Return [x, y] of the center of cell containing provided text 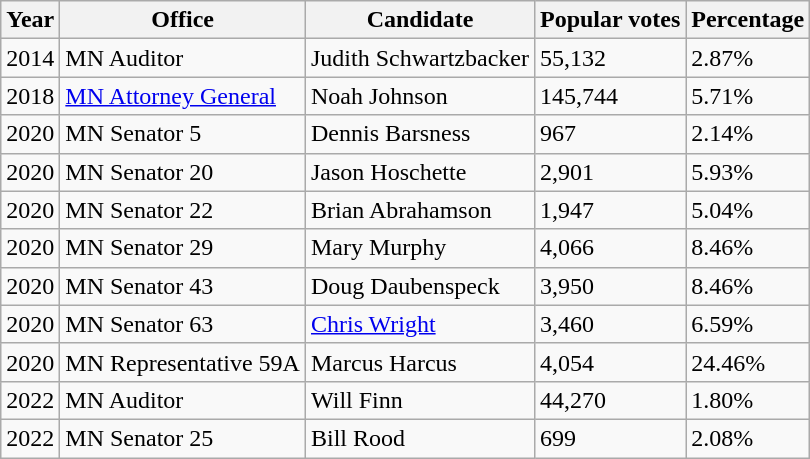
3,460 [610, 324]
Bill Rood [420, 438]
Office [183, 20]
Brian Abrahamson [420, 210]
1.80% [748, 400]
Will Finn [420, 400]
2.87% [748, 58]
24.46% [748, 362]
Percentage [748, 20]
Noah Johnson [420, 96]
2014 [30, 58]
Chris Wright [420, 324]
5.93% [748, 172]
MN Senator 22 [183, 210]
6.59% [748, 324]
1,947 [610, 210]
699 [610, 438]
967 [610, 134]
Dennis Barsness [420, 134]
MN Senator 25 [183, 438]
2.14% [748, 134]
4,054 [610, 362]
MN Representative 59A [183, 362]
2018 [30, 96]
Candidate [420, 20]
Judith Schwartzbacker [420, 58]
Marcus Harcus [420, 362]
2.08% [748, 438]
55,132 [610, 58]
Popular votes [610, 20]
MN Senator 63 [183, 324]
MN Senator 5 [183, 134]
MN Attorney General [183, 96]
5.71% [748, 96]
MN Senator 20 [183, 172]
MN Senator 43 [183, 286]
4,066 [610, 248]
Year [30, 20]
Jason Hoschette [420, 172]
Doug Daubenspeck [420, 286]
44,270 [610, 400]
Mary Murphy [420, 248]
2,901 [610, 172]
5.04% [748, 210]
3,950 [610, 286]
MN Senator 29 [183, 248]
145,744 [610, 96]
